Scan for the cell matching the given text and deliver its [X, Y] coordinate at center. 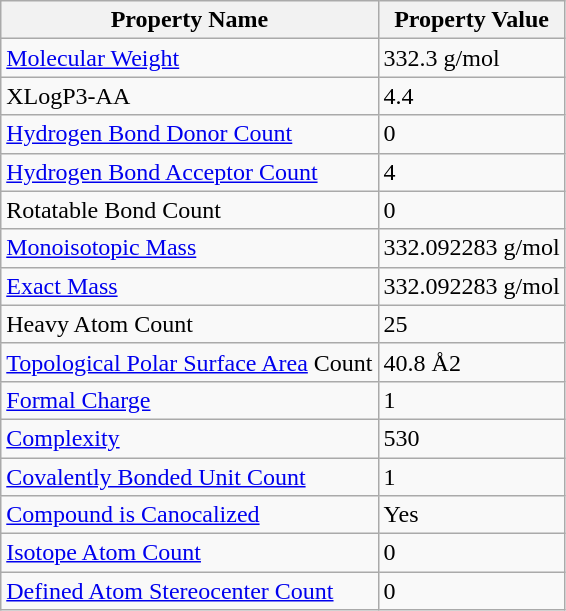
Property Value [472, 20]
530 [472, 438]
Isotope Atom Count [190, 553]
Defined Atom Stereocenter Count [190, 591]
XLogP3-AA [190, 96]
Molecular Weight [190, 58]
40.8 Å2 [472, 362]
Yes [472, 515]
Exact Mass [190, 286]
Formal Charge [190, 400]
25 [472, 324]
Property Name [190, 20]
Covalently Bonded Unit Count [190, 477]
Hydrogen Bond Donor Count [190, 134]
Topological Polar Surface Area Count [190, 362]
Hydrogen Bond Acceptor Count [190, 172]
4.4 [472, 96]
332.3 g/mol [472, 58]
Monoisotopic Mass [190, 248]
Complexity [190, 438]
Heavy Atom Count [190, 324]
Compound is Canocalized [190, 515]
4 [472, 172]
Rotatable Bond Count [190, 210]
